Identify which cell holds the provided text, then report its (x, y) central coordinate. 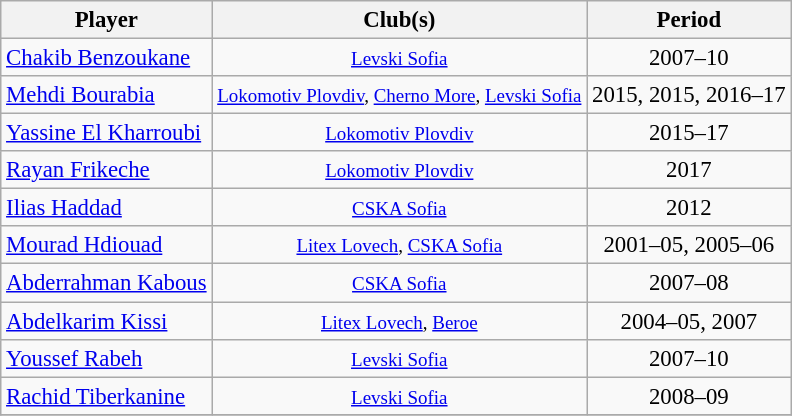
2015, 2015, 2016–17 (689, 95)
2001–05, 2005–06 (689, 245)
Rachid Tiberkanine (106, 396)
Rayan Frikeche (106, 170)
2007–08 (689, 283)
Period (689, 20)
Abderrahman Kabous (106, 283)
2017 (689, 170)
Litex Lovech, Beroe (400, 321)
Mourad Hdiouad (106, 245)
Abdelkarim Kissi (106, 321)
Lokomotiv Plovdiv, Cherno More, Levski Sofia (400, 95)
Ilias Haddad (106, 208)
2008–09 (689, 396)
2015–17 (689, 133)
2004–05, 2007 (689, 321)
Yassine El Kharroubi (106, 133)
Youssef Rabeh (106, 358)
Litex Lovech, CSKA Sofia (400, 245)
2012 (689, 208)
Club(s) (400, 20)
Mehdi Bourabia (106, 95)
Player (106, 20)
Chakib Benzoukane (106, 58)
